Return [x, y] of the center of cell containing provided text 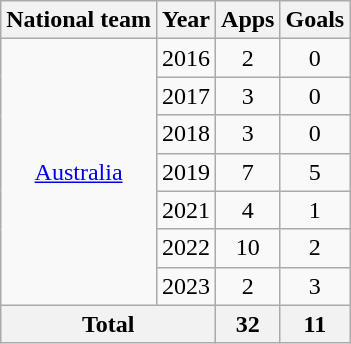
1 [315, 210]
4 [248, 210]
Apps [248, 20]
2019 [186, 172]
32 [248, 324]
2017 [186, 96]
2018 [186, 134]
10 [248, 248]
Total [108, 324]
Year [186, 20]
National team [79, 20]
2022 [186, 248]
2021 [186, 210]
2016 [186, 58]
5 [315, 172]
11 [315, 324]
7 [248, 172]
Goals [315, 20]
2023 [186, 286]
Australia [79, 172]
